Locate the cell with the specified text and output its (x, y) center coordinate. 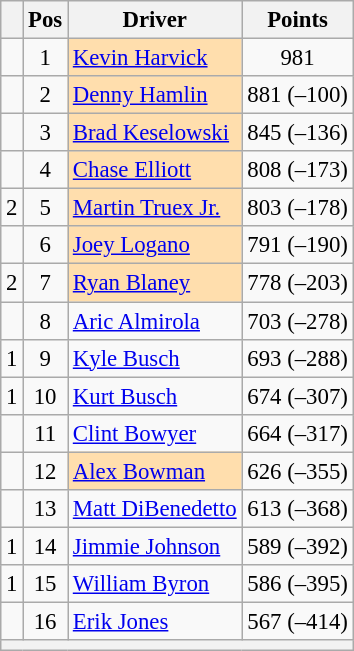
Erik Jones (155, 621)
Points (298, 20)
664 (–317) (298, 433)
693 (–288) (298, 358)
3 (46, 133)
981 (298, 58)
Ryan Blaney (155, 283)
Alex Bowman (155, 471)
15 (46, 584)
William Byron (155, 584)
9 (46, 358)
791 (–190) (298, 245)
Aric Almirola (155, 321)
Brad Keselowski (155, 133)
845 (–136) (298, 133)
Chase Elliott (155, 170)
Jimmie Johnson (155, 546)
5 (46, 208)
778 (–203) (298, 283)
12 (46, 471)
808 (–173) (298, 170)
Joey Logano (155, 245)
Denny Hamlin (155, 95)
Driver (155, 20)
626 (–355) (298, 471)
Matt DiBenedetto (155, 509)
613 (–368) (298, 509)
16 (46, 621)
13 (46, 509)
Pos (46, 20)
6 (46, 245)
Kurt Busch (155, 396)
14 (46, 546)
7 (46, 283)
Clint Bowyer (155, 433)
586 (–395) (298, 584)
881 (–100) (298, 95)
8 (46, 321)
Kevin Harvick (155, 58)
10 (46, 396)
Kyle Busch (155, 358)
803 (–178) (298, 208)
567 (–414) (298, 621)
11 (46, 433)
703 (–278) (298, 321)
674 (–307) (298, 396)
4 (46, 170)
Martin Truex Jr. (155, 208)
589 (–392) (298, 546)
